Detect which cell encompasses the target text, then output its [x, y] center coordinate. 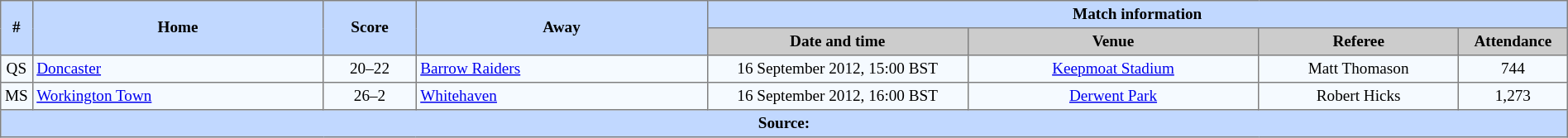
Workington Town [178, 96]
Home [178, 28]
QS [17, 69]
Attendance [1513, 41]
26–2 [370, 96]
Date and time [837, 41]
Keepmoat Stadium [1113, 69]
20–22 [370, 69]
Derwent Park [1113, 96]
Barrow Raiders [562, 69]
Matt Thomason [1359, 69]
Score [370, 28]
Referee [1359, 41]
16 September 2012, 16:00 BST [837, 96]
744 [1513, 69]
Robert Hicks [1359, 96]
Venue [1113, 41]
Doncaster [178, 69]
# [17, 28]
MS [17, 96]
16 September 2012, 15:00 BST [837, 69]
Whitehaven [562, 96]
1,273 [1513, 96]
Source: [784, 124]
Match information [1137, 15]
Away [562, 28]
